Identify which cell holds the provided text, then report its [x, y] central coordinate. 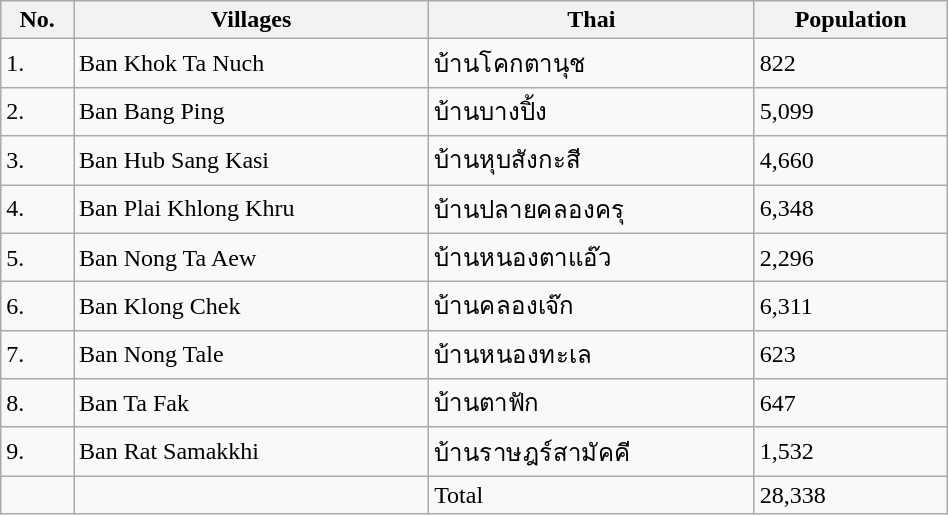
5. [38, 258]
Ban Ta Fak [252, 404]
1. [38, 64]
บ้านราษฎร์สามัคคี [592, 452]
6,311 [850, 306]
บ้านปลายคลองครุ [592, 208]
28,338 [850, 495]
1,532 [850, 452]
7. [38, 354]
บ้านตาฟัก [592, 404]
3. [38, 160]
บ้านหนองทะเล [592, 354]
บ้านโคกตานุช [592, 64]
Villages [252, 20]
Ban Plai Khlong Khru [252, 208]
บ้านบางปิ้ง [592, 112]
647 [850, 404]
9. [38, 452]
4. [38, 208]
บ้านคลองเจ๊ก [592, 306]
Ban Rat Samakkhi [252, 452]
8. [38, 404]
Ban Nong Ta Aew [252, 258]
4,660 [850, 160]
Thai [592, 20]
Population [850, 20]
822 [850, 64]
บ้านหนองตาแอ๊ว [592, 258]
6,348 [850, 208]
2. [38, 112]
623 [850, 354]
Ban Hub Sang Kasi [252, 160]
6. [38, 306]
Ban Bang Ping [252, 112]
บ้านหุบสังกะสี [592, 160]
2,296 [850, 258]
5,099 [850, 112]
Ban Klong Chek [252, 306]
No. [38, 20]
Total [592, 495]
Ban Nong Tale [252, 354]
Ban Khok Ta Nuch [252, 64]
